Extract the [x, y] coordinate from the center of the cell holding the provided text.  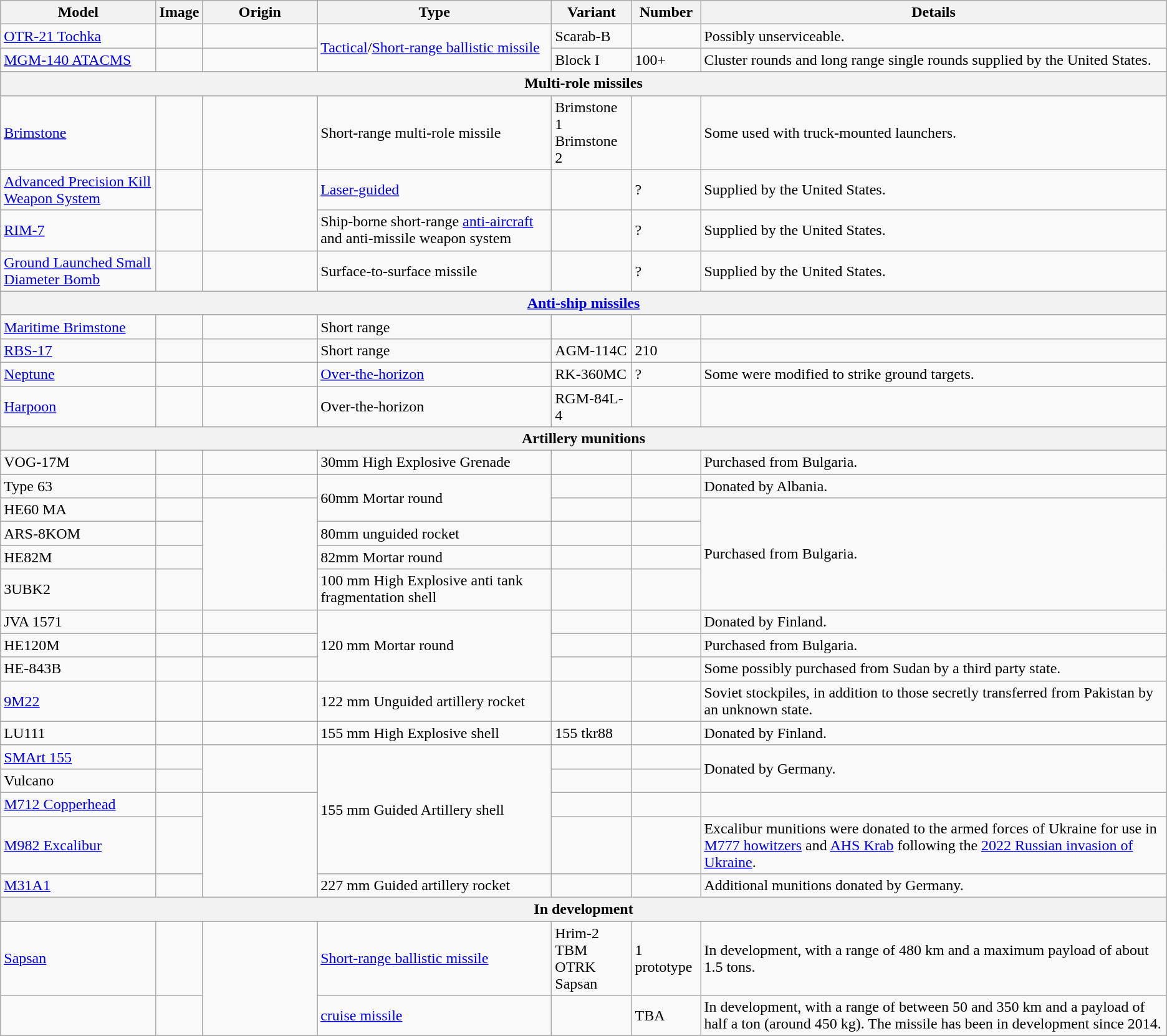
RBS-17 [79, 350]
Origin [260, 12]
RIM-7 [79, 231]
30mm High Explosive Grenade [435, 463]
Multi-role missiles [583, 84]
cruise missile [435, 1016]
Donated by Albania. [934, 486]
Harpoon [79, 406]
Some were modified to strike ground targets. [934, 374]
Artillery munitions [583, 439]
M982 Excalibur [79, 845]
Type 63 [79, 486]
Some possibly purchased from Sudan by a third party state. [934, 669]
M31A1 [79, 886]
RK-360MC [592, 374]
AGM-114C [592, 350]
Some used with truck-mounted launchers. [934, 132]
Scarab-B [592, 36]
Sapsan [79, 959]
In development, with a range of 480 km and a maximum payload of about 1.5 tons. [934, 959]
155 mm Guided Artillery shell [435, 809]
Details [934, 12]
Block I [592, 60]
VOG-17M [79, 463]
227 mm Guided artillery rocket [435, 886]
Brimstone 1Brimstone 2 [592, 132]
HE-843B [79, 669]
100 mm High Explosive anti tank fragmentation shell [435, 590]
Additional munitions donated by Germany. [934, 886]
Image [180, 12]
Hrim-2 TBMOTRK Sapsan [592, 959]
Ship-borne short-range anti-aircraft and anti-missile weapon system [435, 231]
HE60 MA [79, 510]
Tactical/Short-range ballistic missile [435, 48]
Cluster rounds and long range single rounds supplied by the United States. [934, 60]
Neptune [79, 374]
TBA [666, 1016]
Surface-to-surface missile [435, 271]
In development [583, 909]
MGM-140 ATACMS [79, 60]
Maritime Brimstone [79, 327]
Model [79, 12]
155 mm High Explosive shell [435, 733]
Short-range ballistic missile [435, 959]
Soviet stockpiles, in addition to those secretly transferred from Pakistan by an unknown state. [934, 701]
RGM-84L-4 [592, 406]
Number [666, 12]
LU111 [79, 733]
Vulcano [79, 780]
9M22 [79, 701]
In development, with a range of between 50 and 350 km and a payload of half a ton (around 450 kg). The missile has been in development since 2014. [934, 1016]
Laser-guided [435, 189]
Short-range multi-role missile [435, 132]
120 mm Mortar round [435, 645]
OTR-21 Tochka [79, 36]
1 prototype [666, 959]
210 [666, 350]
JVA 1571 [79, 621]
80mm unguided rocket [435, 534]
Donated by Germany. [934, 769]
Ground Launched Small Diameter Bomb [79, 271]
Brimstone [79, 132]
122 mm Unguided artillery rocket [435, 701]
Advanced Precision Kill Weapon System [79, 189]
Type [435, 12]
100+ [666, 60]
155 tkr88 [592, 733]
Anti-ship missiles [583, 303]
HE82M [79, 557]
Possibly unserviceable. [934, 36]
Variant [592, 12]
82mm Mortar round [435, 557]
HE120M [79, 645]
3UBK2 [79, 590]
SMArt 155 [79, 757]
60mm Mortar round [435, 498]
M712 Copperhead [79, 804]
ARS-8KOM [79, 534]
